Return the (X, Y) coordinate for the center point of the cell that contains the specified text.  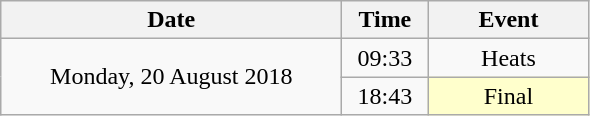
Final (508, 96)
Time (385, 20)
Heats (508, 58)
Event (508, 20)
09:33 (385, 58)
Date (172, 20)
Monday, 20 August 2018 (172, 77)
18:43 (385, 96)
